Locate the cell with the specified text and output its [X, Y] center coordinate. 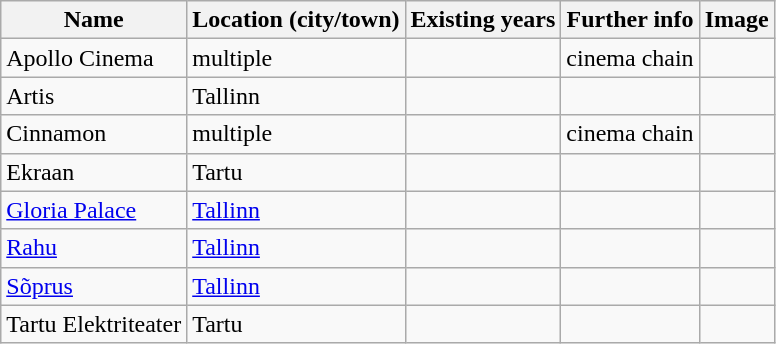
Rahu [94, 248]
Artis [94, 96]
Image [736, 20]
Tartu Elektriteater [94, 324]
Cinnamon [94, 134]
Gloria Palace [94, 210]
Sõprus [94, 286]
Location (city/town) [296, 20]
Ekraan [94, 172]
Apollo Cinema [94, 58]
Name [94, 20]
Existing years [483, 20]
Further info [630, 20]
